Detect which cell encompasses the target text, then output its [X, Y] center coordinate. 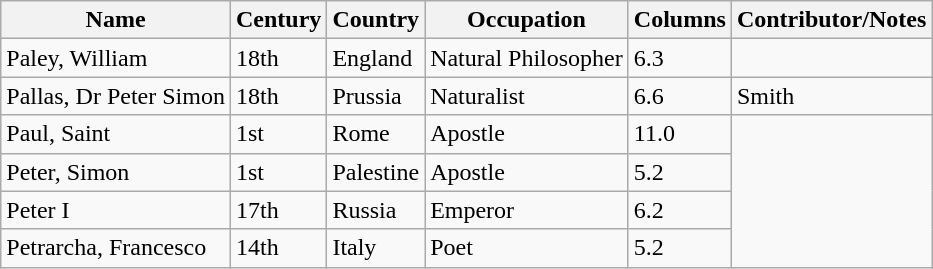
11.0 [680, 134]
Italy [376, 248]
Peter I [116, 210]
6.6 [680, 96]
Natural Philosopher [527, 58]
6.2 [680, 210]
Rome [376, 134]
Century [278, 20]
Naturalist [527, 96]
6.3 [680, 58]
Palestine [376, 172]
Prussia [376, 96]
Petrarcha, Francesco [116, 248]
Peter, Simon [116, 172]
Poet [527, 248]
Contributor/Notes [831, 20]
Paul, Saint [116, 134]
14th [278, 248]
Columns [680, 20]
Smith [831, 96]
England [376, 58]
Emperor [527, 210]
17th [278, 210]
Name [116, 20]
Pallas, Dr Peter Simon [116, 96]
Paley, William [116, 58]
Russia [376, 210]
Occupation [527, 20]
Country [376, 20]
